From the cell containing the given text, extract its center point as [X, Y] coordinate. 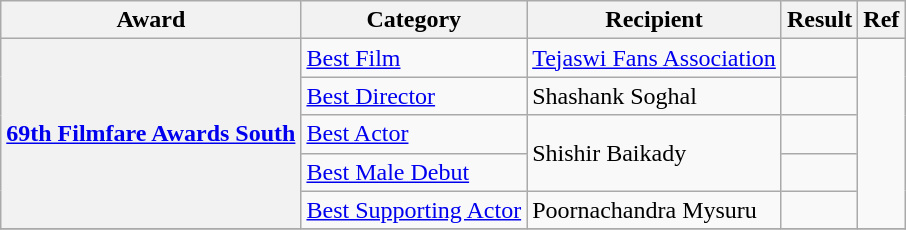
Award [151, 20]
Category [414, 20]
Recipient [654, 20]
Best Director [414, 96]
Result [819, 20]
Shashank Soghal [654, 96]
Tejaswi Fans Association [654, 58]
Best Supporting Actor [414, 210]
Shishir Baikady [654, 153]
Poornachandra Mysuru [654, 210]
Best Film [414, 58]
Ref [882, 20]
Best Actor [414, 134]
Best Male Debut [414, 172]
69th Filmfare Awards South [151, 134]
